Determine the (X, Y) coordinate at the center of the cell enclosing the given text.  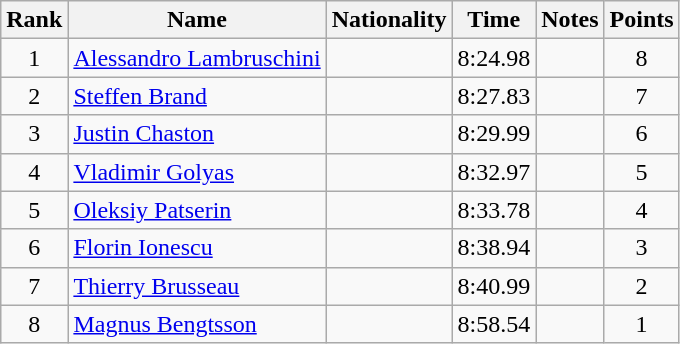
Alessandro Lambruschini (197, 58)
Florin Ionescu (197, 248)
8:27.83 (494, 96)
Steffen Brand (197, 96)
8:40.99 (494, 286)
Notes (570, 20)
8:58.54 (494, 324)
Oleksiy Patserin (197, 210)
8:32.97 (494, 172)
Vladimir Golyas (197, 172)
Name (197, 20)
Points (642, 20)
Time (494, 20)
Thierry Brusseau (197, 286)
8:29.99 (494, 134)
8:38.94 (494, 248)
8:33.78 (494, 210)
8:24.98 (494, 58)
Nationality (389, 20)
Justin Chaston (197, 134)
Rank (34, 20)
Magnus Bengtsson (197, 324)
